Output the [X, Y] coordinate of the center of the cell containing the given text.  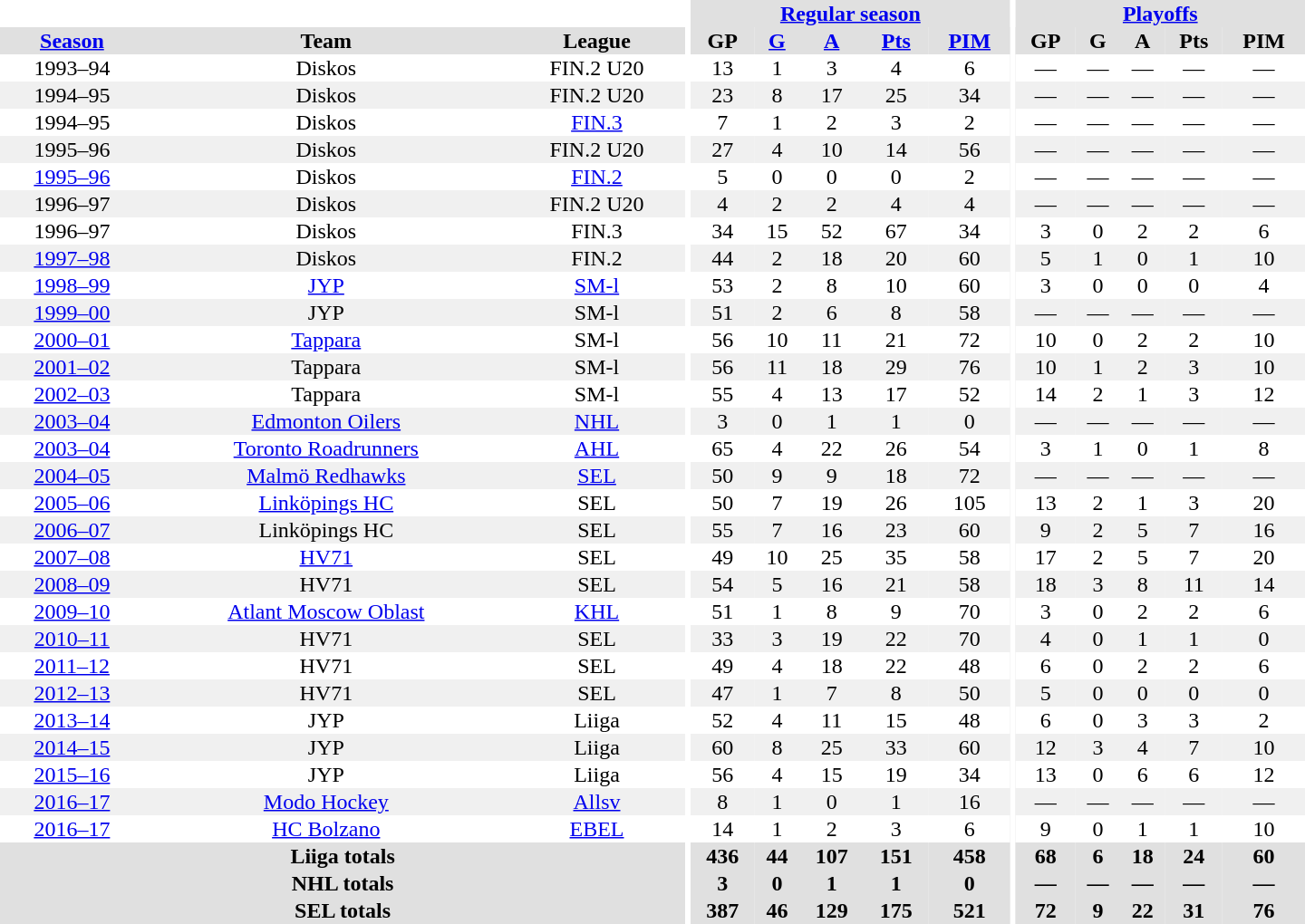
31 [1194, 910]
65 [723, 448]
1998–99 [72, 285]
2001–02 [72, 367]
436 [723, 856]
24 [1194, 856]
107 [832, 856]
Team [326, 41]
SEL totals [343, 910]
AHL [596, 448]
2013–14 [72, 720]
521 [970, 910]
35 [895, 557]
1997–98 [72, 258]
League [596, 41]
47 [723, 693]
Allsv [596, 802]
2009–10 [72, 611]
KHL [596, 611]
2004–05 [72, 476]
2007–08 [72, 557]
458 [970, 856]
2008–09 [72, 584]
Edmonton Oilers [326, 421]
2006–07 [72, 530]
Malmö Redhawks [326, 476]
29 [895, 367]
NHL [596, 421]
HC Bolzano [326, 829]
2002–03 [72, 394]
Regular season [850, 14]
105 [970, 503]
Liiga totals [343, 856]
2012–13 [72, 693]
1999–00 [72, 313]
2005–06 [72, 503]
2010–11 [72, 639]
175 [895, 910]
46 [778, 910]
27 [723, 149]
2014–15 [72, 747]
2000–01 [72, 340]
68 [1046, 856]
NHL totals [343, 883]
Atlant Moscow Oblast [326, 611]
387 [723, 910]
53 [723, 285]
Playoffs [1160, 14]
129 [832, 910]
Toronto Roadrunners [326, 448]
67 [895, 231]
Season [72, 41]
1993–94 [72, 68]
2011–12 [72, 666]
Modo Hockey [326, 802]
EBEL [596, 829]
151 [895, 856]
2015–16 [72, 775]
